Locate the cell with the specified text and output its [x, y] center coordinate. 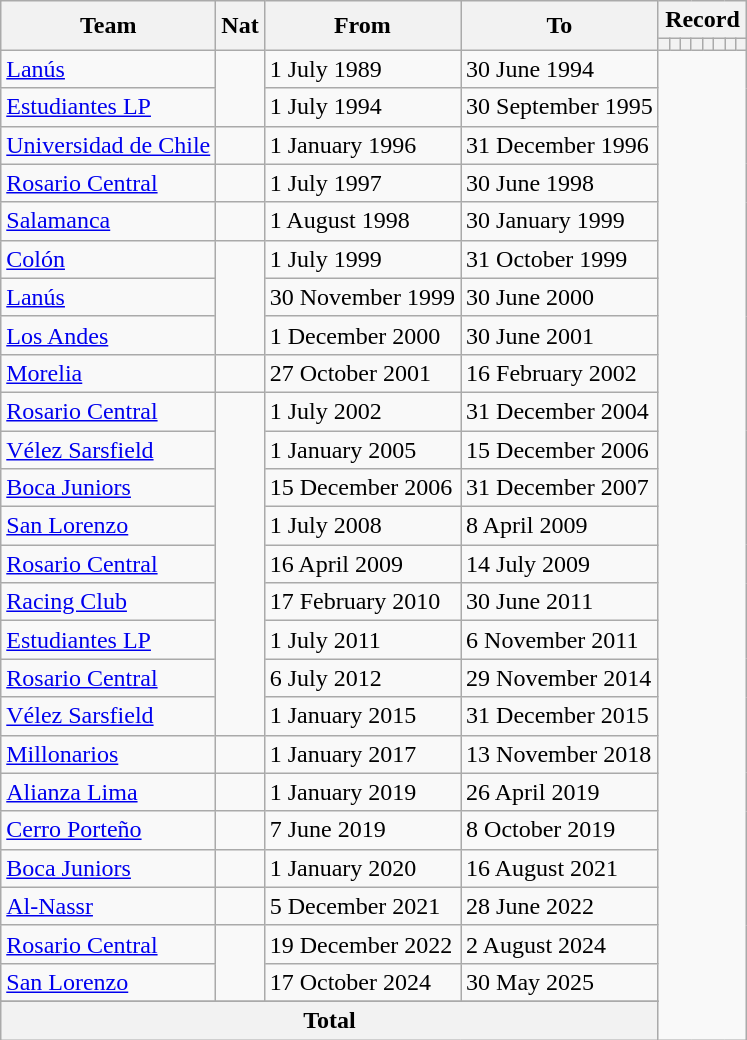
16 April 2009 [362, 564]
30 June 2000 [560, 297]
6 July 2012 [362, 678]
Al-Nassr [108, 906]
5 December 2021 [362, 906]
31 December 1996 [560, 145]
Los Andes [108, 335]
1 July 2008 [362, 526]
31 December 2004 [560, 411]
1 August 1998 [362, 221]
31 October 1999 [560, 259]
Nat [240, 26]
Salamanca [108, 221]
1 July 1989 [362, 69]
17 February 2010 [362, 602]
30 June 1998 [560, 183]
1 January 2019 [362, 792]
30 January 1999 [560, 221]
31 December 2007 [560, 488]
To [560, 26]
Cerro Porteño [108, 830]
1 January 2017 [362, 754]
8 April 2009 [560, 526]
6 November 2011 [560, 640]
Total [330, 1020]
30 May 2025 [560, 982]
Record [702, 20]
1 July 2011 [362, 640]
1 January 2015 [362, 716]
Team [108, 26]
30 June 1994 [560, 69]
1 July 1994 [362, 107]
28 June 2022 [560, 906]
Alianza Lima [108, 792]
26 April 2019 [560, 792]
Morelia [108, 373]
Racing Club [108, 602]
30 September 1995 [560, 107]
17 October 2024 [362, 982]
27 October 2001 [362, 373]
1 July 2002 [362, 411]
2 August 2024 [560, 944]
30 November 1999 [362, 297]
Universidad de Chile [108, 145]
1 December 2000 [362, 335]
1 January 2020 [362, 868]
1 July 1999 [362, 259]
1 January 2005 [362, 449]
19 December 2022 [362, 944]
7 June 2019 [362, 830]
1 July 1997 [362, 183]
16 August 2021 [560, 868]
30 June 2011 [560, 602]
29 November 2014 [560, 678]
16 February 2002 [560, 373]
14 July 2009 [560, 564]
Colón [108, 259]
8 October 2019 [560, 830]
Millonarios [108, 754]
30 June 2001 [560, 335]
From [362, 26]
1 January 1996 [362, 145]
31 December 2015 [560, 716]
13 November 2018 [560, 754]
